From the cell containing the given text, extract its center point as [x, y] coordinate. 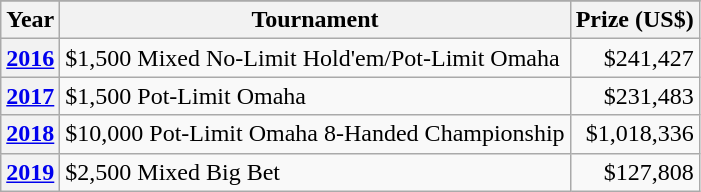
2018 [30, 134]
Tournament [315, 20]
$2,500 Mixed Big Bet [315, 172]
2016 [30, 58]
2017 [30, 96]
2019 [30, 172]
Prize (US$) [634, 20]
$1,018,336 [634, 134]
$127,808 [634, 172]
$241,427 [634, 58]
Year [30, 20]
$1,500 Pot-Limit Omaha [315, 96]
$10,000 Pot-Limit Omaha 8-Handed Championship [315, 134]
$1,500 Mixed No-Limit Hold'em/Pot-Limit Omaha [315, 58]
$231,483 [634, 96]
